Search for the cell housing the specified text and yield its (X, Y) center coordinate. 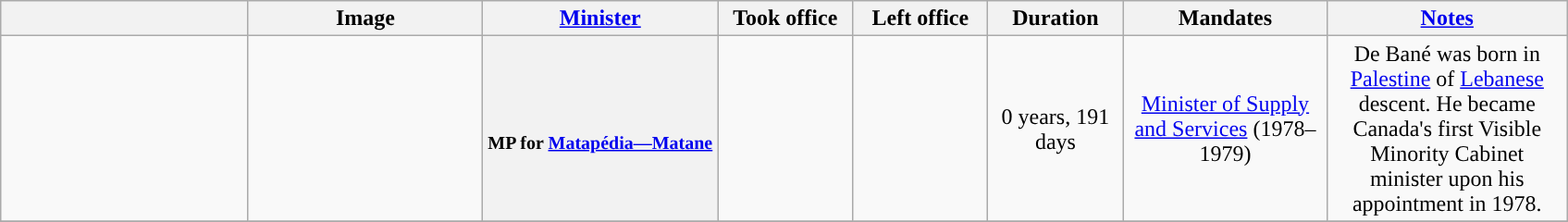
Notes (1447, 18)
Took office (785, 18)
Image (365, 18)
MP for Matapédia—Matane (600, 129)
Mandates (1225, 18)
De Bané was born in Palestine of Lebanese descent. He became Canada's first Visible Minority Cabinet minister upon his appointment in 1978. (1447, 129)
Minister (600, 18)
Minister of Supply and Services (1978–1979) (1225, 129)
0 years, 191 days (1056, 129)
Duration (1056, 18)
Left office (920, 18)
